Find where the given text appears and provide that cell's center as [X, Y] coordinate. 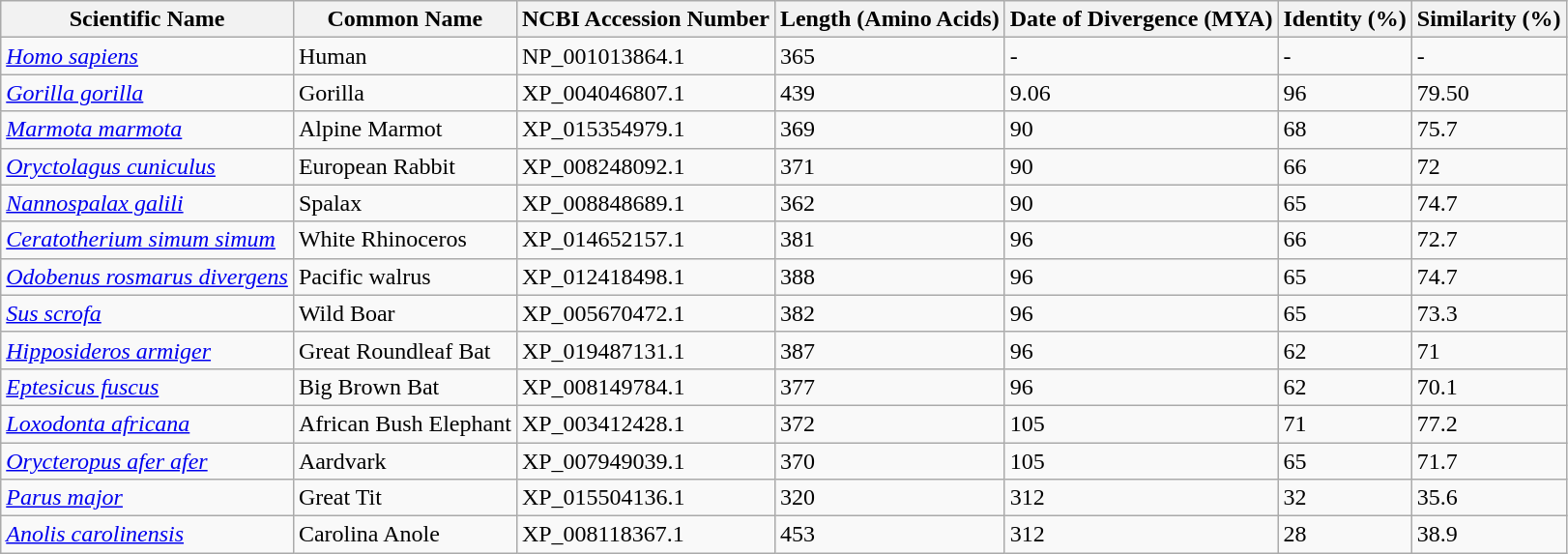
XP_007949039.1 [646, 461]
Ceratotherium simum simum [147, 240]
Scientific Name [147, 19]
79.50 [1489, 93]
370 [889, 461]
XP_012418498.1 [646, 277]
Big Brown Bat [404, 387]
NP_001013864.1 [646, 56]
71.7 [1489, 461]
XP_008149784.1 [646, 387]
Date of Divergence (MYA) [1141, 19]
Nannospalax galili [147, 203]
Gorilla gorilla [147, 93]
Carolina Anole [404, 535]
70.1 [1489, 387]
72.7 [1489, 240]
365 [889, 56]
Loxodonta africana [147, 423]
371 [889, 166]
Eptesicus fuscus [147, 387]
388 [889, 277]
75.7 [1489, 130]
68 [1345, 130]
Great Tit [404, 498]
439 [889, 93]
Wild Boar [404, 313]
Gorilla [404, 93]
White Rhinoceros [404, 240]
XP_008248092.1 [646, 166]
Great Roundleaf Bat [404, 350]
372 [889, 423]
XP_004046807.1 [646, 93]
Similarity (%) [1489, 19]
Identity (%) [1345, 19]
Hipposideros armiger [147, 350]
XP_008848689.1 [646, 203]
European Rabbit [404, 166]
382 [889, 313]
Orycteropus afer afer [147, 461]
XP_019487131.1 [646, 350]
32 [1345, 498]
73.3 [1489, 313]
320 [889, 498]
Odobenus rosmarus divergens [147, 277]
XP_015354979.1 [646, 130]
362 [889, 203]
369 [889, 130]
38.9 [1489, 535]
Alpine Marmot [404, 130]
Oryctolagus cuniculus [147, 166]
Length (Amino Acids) [889, 19]
377 [889, 387]
Homo sapiens [147, 56]
Parus major [147, 498]
Human [404, 56]
African Bush Elephant [404, 423]
NCBI Accession Number [646, 19]
Aardvark [404, 461]
35.6 [1489, 498]
Common Name [404, 19]
XP_005670472.1 [646, 313]
77.2 [1489, 423]
72 [1489, 166]
381 [889, 240]
Marmota marmota [147, 130]
Spalax [404, 203]
9.06 [1141, 93]
Pacific walrus [404, 277]
XP_015504136.1 [646, 498]
XP_008118367.1 [646, 535]
387 [889, 350]
28 [1345, 535]
Sus scrofa [147, 313]
XP_014652157.1 [646, 240]
Anolis carolinensis [147, 535]
XP_003412428.1 [646, 423]
453 [889, 535]
